From the cell containing the given text, extract its center point as (X, Y) coordinate. 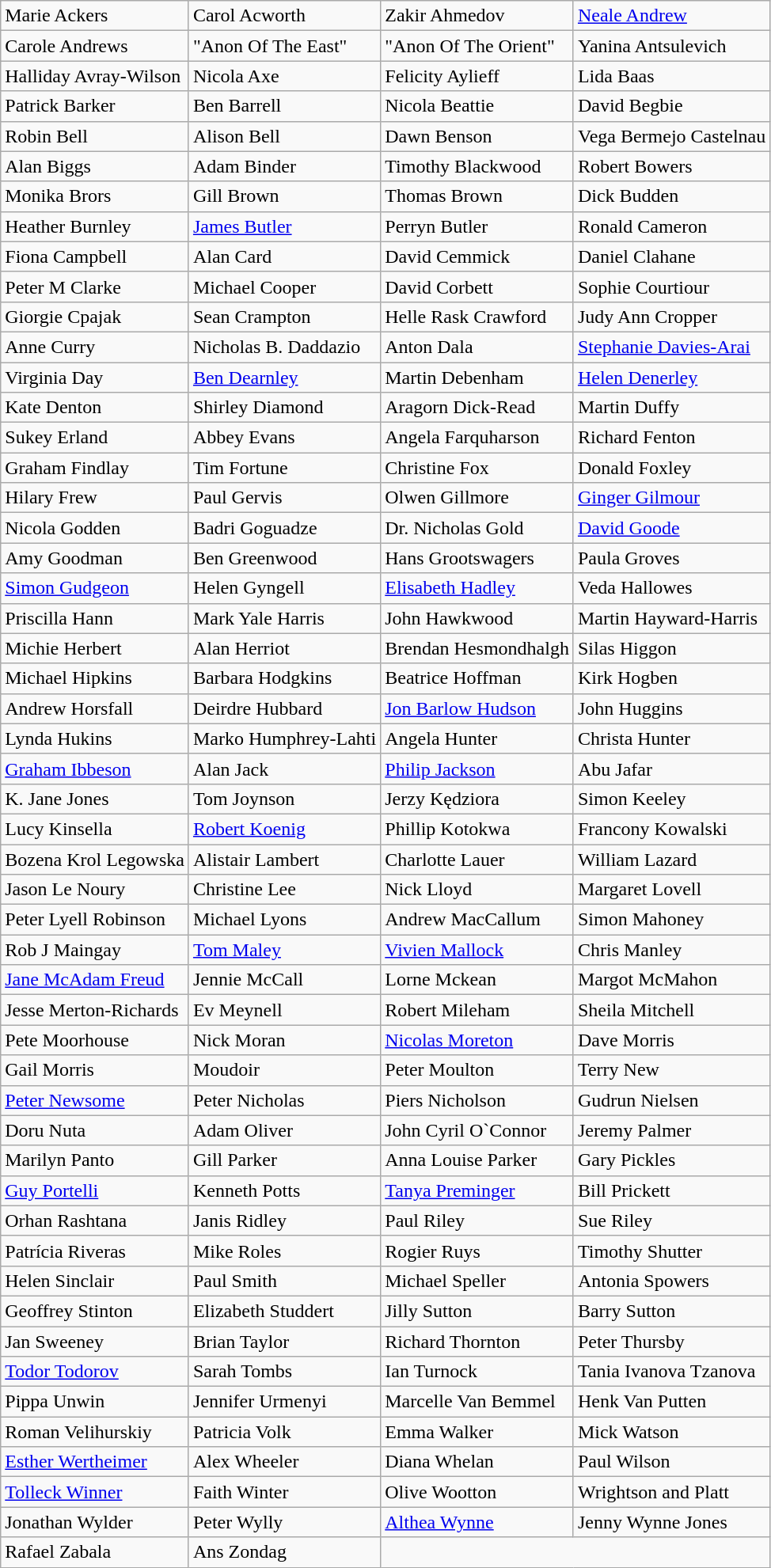
Michael Cooper (284, 287)
Gary Pickles (671, 1160)
Rafael Zabala (95, 1552)
Robert Koenig (284, 829)
Dr. Nicholas Gold (477, 528)
Graham Ibbeson (95, 769)
Diana Whelan (477, 1462)
Lynda Hukins (95, 738)
Peter Moulton (477, 1070)
Yanina Antsulevich (671, 46)
Brendan Hesmondhalgh (477, 648)
Bozena Krol Legowska (95, 859)
Tim Fortune (284, 468)
Helen Sinclair (95, 1281)
Brian Taylor (284, 1342)
Alistair Lambert (284, 859)
Gudrun Nielsen (671, 1100)
Alan Card (284, 256)
John Huggins (671, 708)
Aragorn Dick-Read (477, 408)
Nicola Godden (95, 528)
Sheila Mitchell (671, 1010)
Martin Hayward-Harris (671, 618)
David Cemmick (477, 256)
Peter Newsome (95, 1100)
Patricia Volk (284, 1432)
Margot McMahon (671, 980)
Stephanie Davies-Arai (671, 347)
David Corbett (477, 287)
Dave Morris (671, 1040)
Martin Duffy (671, 408)
Richard Fenton (671, 438)
Elisabeth Hadley (477, 588)
Sue Riley (671, 1221)
Robin Bell (95, 136)
Peter Wylly (284, 1522)
Gill Parker (284, 1160)
Peter M Clarke (95, 287)
"Anon Of The Orient" (477, 46)
Peter Thursby (671, 1342)
Thomas Brown (477, 196)
Barbara Hodgkins (284, 678)
Ans Zondag (284, 1552)
Adam Binder (284, 166)
Andrew MacCallum (477, 920)
Jesse Merton-Richards (95, 1010)
Beatrice Hoffman (477, 678)
Heather Burnley (95, 226)
Christine Lee (284, 890)
Shirley Diamond (284, 408)
Althea Wynne (477, 1522)
Olwen Gillmore (477, 498)
Helle Rask Crawford (477, 317)
Paula Groves (671, 558)
John Hawkwood (477, 618)
Felicity Aylieff (477, 76)
Sophie Courtiour (671, 287)
Martin Debenham (477, 378)
"Anon Of The East" (284, 46)
Donald Foxley (671, 468)
Lorne Mckean (477, 980)
Peter Lyell Robinson (95, 920)
Tania Ivanova Tzanova (671, 1372)
Silas Higgon (671, 648)
Roman Velihurskiy (95, 1432)
Mike Roles (284, 1251)
Vega Bermejo Castelnau (671, 136)
Mark Yale Harris (284, 618)
John Cyril O`Connor (477, 1130)
Ben Greenwood (284, 558)
Marko Humphrey-Lahti (284, 738)
Jane McAdam Freud (95, 980)
Alan Biggs (95, 166)
Piers Nicholson (477, 1100)
Alan Jack (284, 769)
Tom Maley (284, 950)
Mick Watson (671, 1432)
Robert Bowers (671, 166)
Christine Fox (477, 468)
Geoffrey Stinton (95, 1311)
Jeremy Palmer (671, 1130)
Alex Wheeler (284, 1462)
Jan Sweeney (95, 1342)
Marie Ackers (95, 16)
Ben Barrell (284, 106)
William Lazard (671, 859)
Francony Kowalski (671, 829)
Nicholas B. Daddazio (284, 347)
Angela Farquharson (477, 438)
Bill Prickett (671, 1190)
Monika Brors (95, 196)
Margaret Lovell (671, 890)
Patrícia Riveras (95, 1251)
Anton Dala (477, 347)
Nicolas Moreton (477, 1040)
Peter Nicholas (284, 1100)
Charlotte Lauer (477, 859)
Guy Portelli (95, 1190)
Lida Baas (671, 76)
Marilyn Panto (95, 1160)
Olive Wootton (477, 1492)
Hans Grootswagers (477, 558)
Paul Wilson (671, 1462)
Dick Budden (671, 196)
Jennifer Urmenyi (284, 1402)
Dawn Benson (477, 136)
Barry Sutton (671, 1311)
Moudoir (284, 1070)
Sarah Tombs (284, 1372)
Jerzy Kędziora (477, 799)
Paul Gervis (284, 498)
Jason Le Noury (95, 890)
Lucy Kinsella (95, 829)
Paul Smith (284, 1281)
Tom Joynson (284, 799)
Timothy Shutter (671, 1251)
Gill Brown (284, 196)
Ginger Gilmour (671, 498)
Anne Curry (95, 347)
Nicola Beattie (477, 106)
Ian Turnock (477, 1372)
Nick Lloyd (477, 890)
Helen Gyngell (284, 588)
Kate Denton (95, 408)
Tolleck Winner (95, 1492)
Antonia Spowers (671, 1281)
Abu Jafar (671, 769)
Andrew Horsfall (95, 708)
Elizabeth Studdert (284, 1311)
Ronald Cameron (671, 226)
Rogier Ruys (477, 1251)
Jenny Wynne Jones (671, 1522)
Badri Goguadze (284, 528)
Giorgie Cpajak (95, 317)
Sean Crampton (284, 317)
Michael Hipkins (95, 678)
Alison Bell (284, 136)
Michie Herbert (95, 648)
Fiona Campbell (95, 256)
Helen Denerley (671, 378)
Amy Goodman (95, 558)
Christa Hunter (671, 738)
Emma Walker (477, 1432)
Simon Keeley (671, 799)
Janis Ridley (284, 1221)
K. Jane Jones (95, 799)
Jilly Sutton (477, 1311)
Carol Acworth (284, 16)
Orhan Rashtana (95, 1221)
Henk Van Putten (671, 1402)
Nick Moran (284, 1040)
Alan Herriot (284, 648)
Priscilla Hann (95, 618)
Carole Andrews (95, 46)
Timothy Blackwood (477, 166)
Jon Barlow Hudson (477, 708)
Judy Ann Cropper (671, 317)
Ben Dearnley (284, 378)
Patrick Barker (95, 106)
Jonathan Wylder (95, 1522)
Esther Wertheimer (95, 1462)
Vivien Mallock (477, 950)
David Begbie (671, 106)
Faith Winter (284, 1492)
Doru Nuta (95, 1130)
Hilary Frew (95, 498)
Jennie McCall (284, 980)
Adam Oliver (284, 1130)
Philip Jackson (477, 769)
Chris Manley (671, 950)
Pippa Unwin (95, 1402)
Michael Speller (477, 1281)
Terry New (671, 1070)
Neale Andrew (671, 16)
Marcelle Van Bemmel (477, 1402)
Kirk Hogben (671, 678)
Robert Mileham (477, 1010)
Richard Thornton (477, 1342)
Tanya Preminger (477, 1190)
Anna Louise Parker (477, 1160)
James Butler (284, 226)
David Goode (671, 528)
Daniel Clahane (671, 256)
Gail Morris (95, 1070)
Todor Todorov (95, 1372)
Sukey Erland (95, 438)
Abbey Evans (284, 438)
Rob J Maingay (95, 950)
Nicola Axe (284, 76)
Michael Lyons (284, 920)
Halliday Avray-Wilson (95, 76)
Virginia Day (95, 378)
Angela Hunter (477, 738)
Graham Findlay (95, 468)
Pete Moorhouse (95, 1040)
Simon Mahoney (671, 920)
Paul Riley (477, 1221)
Kenneth Potts (284, 1190)
Veda Hallowes (671, 588)
Ev Meynell (284, 1010)
Phillip Kotokwa (477, 829)
Simon Gudgeon (95, 588)
Wrightson and Platt (671, 1492)
Zakir Ahmedov (477, 16)
Perryn Butler (477, 226)
Deirdre Hubbard (284, 708)
